Provide the [x, y] coordinate of the cell's center where the given text is located.  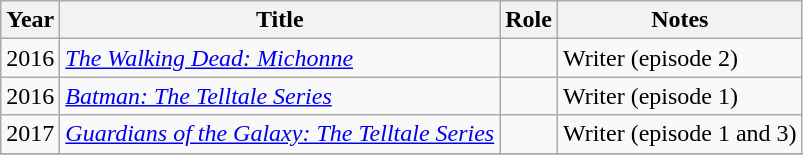
Year [30, 20]
Title [280, 20]
Batman: The Telltale Series [280, 96]
2017 [30, 134]
The Walking Dead: Michonne [280, 58]
Writer (episode 2) [680, 58]
Notes [680, 20]
Writer (episode 1 and 3) [680, 134]
Guardians of the Galaxy: The Telltale Series [280, 134]
Role [529, 20]
Writer (episode 1) [680, 96]
